Identify which cell holds the provided text, then report its [x, y] central coordinate. 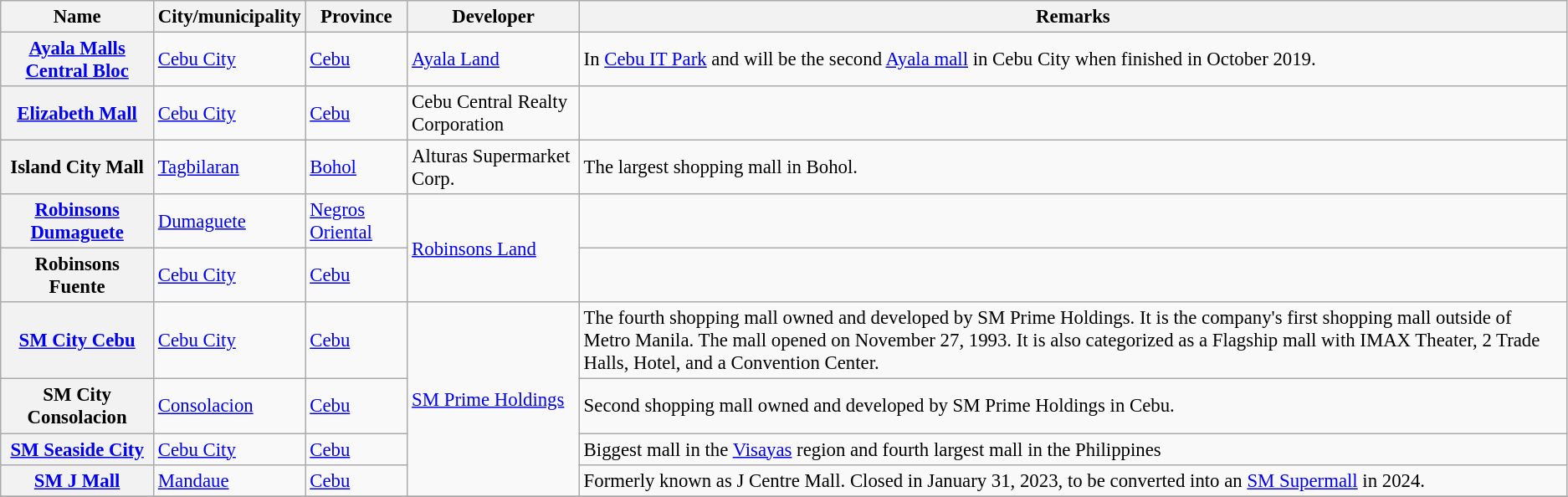
The largest shopping mall in Bohol. [1073, 167]
Robinsons Land [494, 248]
SM J Mall [77, 480]
Negros Oriental [356, 221]
Robinsons Fuente [77, 276]
Robinsons Dumaguete [77, 221]
SM Prime Holdings [494, 400]
Island City Mall [77, 167]
SM City Cebu [77, 341]
SM City Consolacion [77, 407]
Elizabeth Mall [77, 114]
Ayala Land [494, 60]
Remarks [1073, 17]
Formerly known as J Centre Mall. Closed in January 31, 2023, to be converted into an SM Supermall in 2024. [1073, 480]
Cebu Central Realty Corporation [494, 114]
Second shopping mall owned and developed by SM Prime Holdings in Cebu. [1073, 407]
Dumaguete [229, 221]
Bohol [356, 167]
Alturas Supermarket Corp. [494, 167]
Province [356, 17]
Tagbilaran [229, 167]
Mandaue [229, 480]
City/municipality [229, 17]
SM Seaside City [77, 449]
Name [77, 17]
Ayala Malls Central Bloc [77, 60]
Developer [494, 17]
Consolacion [229, 407]
Biggest mall in the Visayas region and fourth largest mall in the Philippines [1073, 449]
In Cebu IT Park and will be the second Ayala mall in Cebu City when finished in October 2019. [1073, 60]
